Pinpoint the cell where the given text exists, returning its [X, Y] midpoint coordinate. 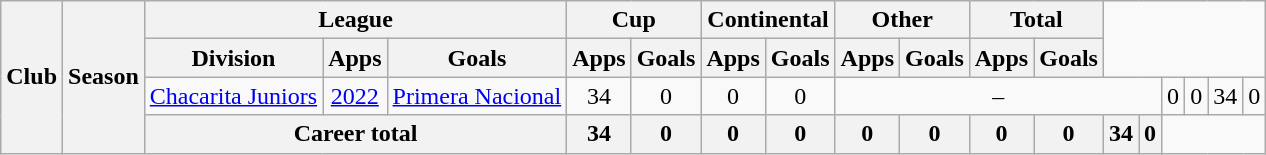
League [355, 20]
Division [233, 58]
Chacarita Juniors [233, 96]
Career total [355, 134]
Other [902, 20]
2022 [355, 96]
Total [1036, 20]
Season [104, 77]
Primera Nacional [477, 96]
– [998, 96]
Cup [634, 20]
Continental [768, 20]
Club [32, 77]
